For the text-containing cell, return its midpoint in (x, y) coordinate format. 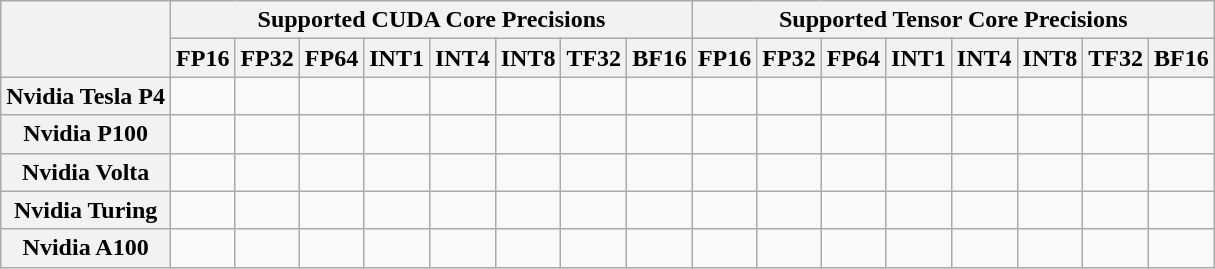
Nvidia Volta (86, 172)
Nvidia Tesla P4 (86, 96)
Supported CUDA Core Precisions (432, 20)
Nvidia P100 (86, 134)
Supported Tensor Core Precisions (953, 20)
Nvidia Turing (86, 210)
Nvidia A100 (86, 248)
